Return (x, y) of the center of cell containing provided text 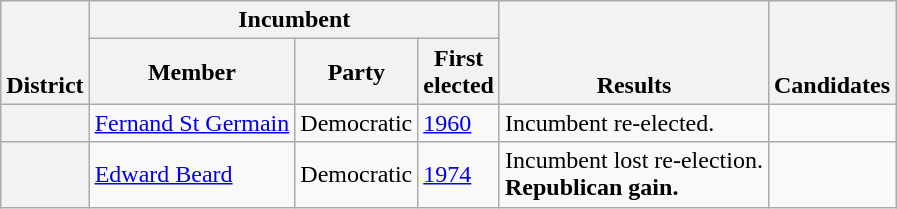
District (45, 52)
Party (356, 72)
Candidates (832, 52)
Fernand St Germain (192, 123)
1974 (459, 174)
Edward Beard (192, 174)
Member (192, 72)
1960 (459, 123)
Incumbent (294, 20)
Incumbent re-elected. (634, 123)
Incumbent lost re-election.Republican gain. (634, 174)
Firstelected (459, 72)
Results (634, 52)
